Scan for the cell matching the given text and deliver its (X, Y) coordinate at center. 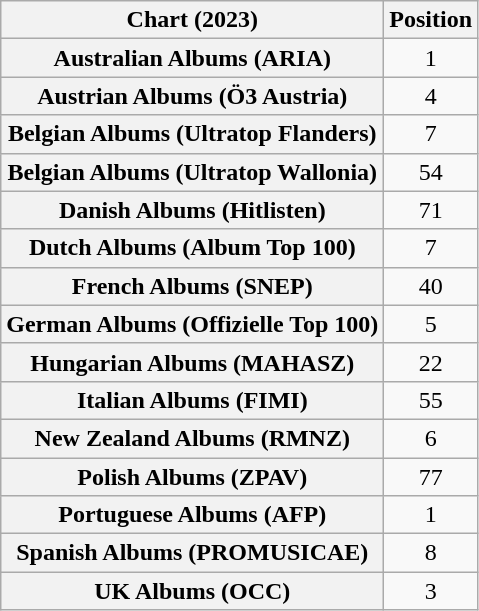
4 (431, 96)
Chart (2023) (192, 20)
8 (431, 553)
Portuguese Albums (AFP) (192, 515)
New Zealand Albums (RMNZ) (192, 438)
55 (431, 400)
6 (431, 438)
40 (431, 286)
Italian Albums (FIMI) (192, 400)
Danish Albums (Hitlisten) (192, 210)
71 (431, 210)
German Albums (Offizielle Top 100) (192, 324)
French Albums (SNEP) (192, 286)
54 (431, 172)
Australian Albums (ARIA) (192, 58)
Position (431, 20)
3 (431, 591)
Belgian Albums (Ultratop Flanders) (192, 134)
77 (431, 477)
5 (431, 324)
Dutch Albums (Album Top 100) (192, 248)
Hungarian Albums (MAHASZ) (192, 362)
Austrian Albums (Ö3 Austria) (192, 96)
Spanish Albums (PROMUSICAE) (192, 553)
Belgian Albums (Ultratop Wallonia) (192, 172)
Polish Albums (ZPAV) (192, 477)
UK Albums (OCC) (192, 591)
22 (431, 362)
